Scan for the cell matching the given text and deliver its [X, Y] coordinate at center. 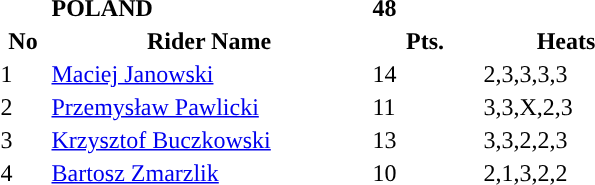
13 [425, 140]
Maciej Janowski [209, 74]
Pts. [425, 41]
Krzysztof Buczkowski [209, 140]
Rider Name [209, 41]
Przemysław Pawlicki [209, 107]
11 [425, 107]
14 [425, 74]
